Output the [X, Y] coordinate of the center of the cell containing the given text.  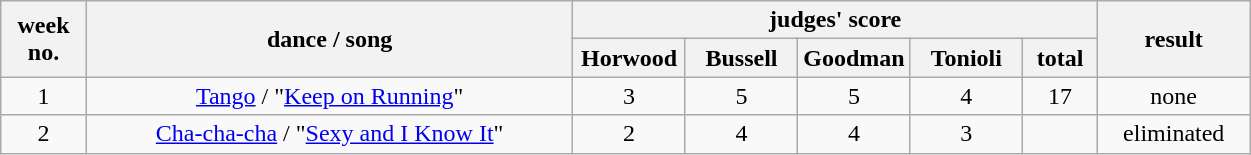
eliminated [1173, 134]
total [1060, 58]
17 [1060, 96]
Cha-cha-cha / "Sexy and I Know It" [330, 134]
Horwood [629, 58]
judges' score [836, 20]
weekno. [44, 39]
result [1173, 39]
Goodman [854, 58]
none [1173, 96]
Tango / "Keep on Running" [330, 96]
Tonioli [966, 58]
dance / song [330, 39]
1 [44, 96]
Bussell [741, 58]
